For the text-containing cell, return its midpoint in [x, y] coordinate format. 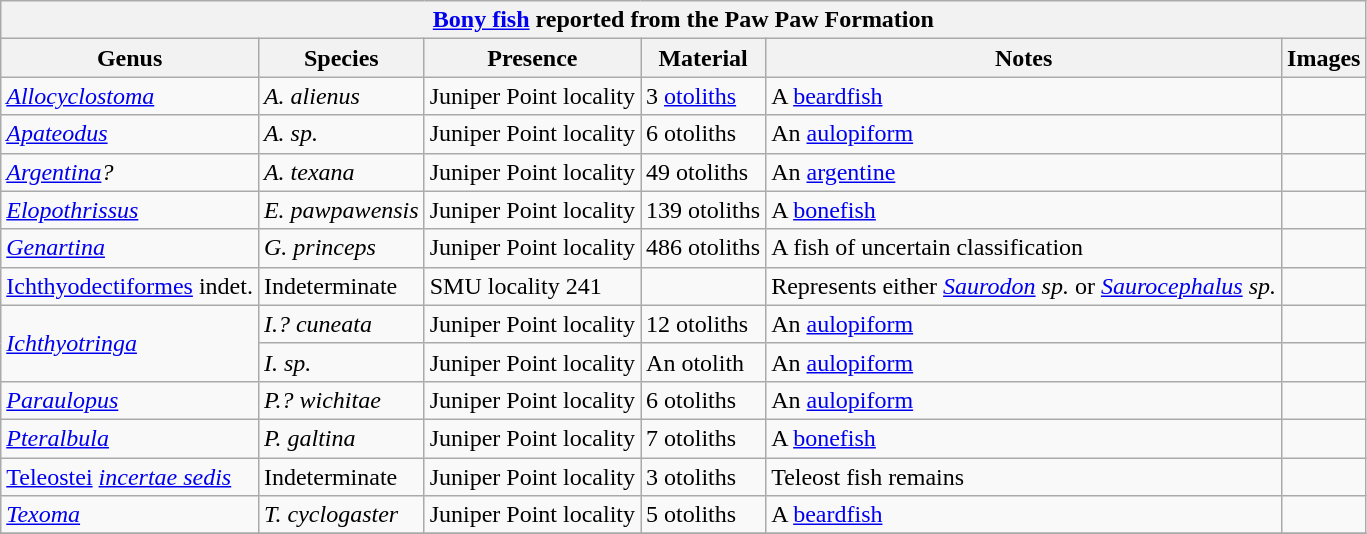
Species [341, 58]
Images [1324, 58]
Pteralbula [130, 438]
7 otoliths [704, 438]
Allocyclostoma [130, 96]
A fish of uncertain classification [1024, 248]
G. princeps [341, 248]
486 otoliths [704, 248]
I.? cuneata [341, 324]
Represents either Saurodon sp. or Saurocephalus sp. [1024, 286]
An argentine [1024, 172]
Teleostei incertae sedis [130, 477]
A. sp. [341, 134]
Argentina? [130, 172]
T. cyclogaster [341, 515]
Ichthyodectiformes indet. [130, 286]
Presence [532, 58]
5 otoliths [704, 515]
Notes [1024, 58]
139 otoliths [704, 210]
49 otoliths [704, 172]
12 otoliths [704, 324]
A. texana [341, 172]
P.? wichitae [341, 400]
Bony fish reported from the Paw Paw Formation [684, 20]
Teleost fish remains [1024, 477]
P. galtina [341, 438]
I. sp. [341, 362]
Elopothrissus [130, 210]
E. pawpawensis [341, 210]
SMU locality 241 [532, 286]
A. alienus [341, 96]
Material [704, 58]
Paraulopus [130, 400]
Genartina [130, 248]
Apateodus [130, 134]
Texoma [130, 515]
An otolith [704, 362]
Ichthyotringa [130, 343]
Genus [130, 58]
